Determine the (X, Y) coordinate at the center of the cell enclosing the given text.  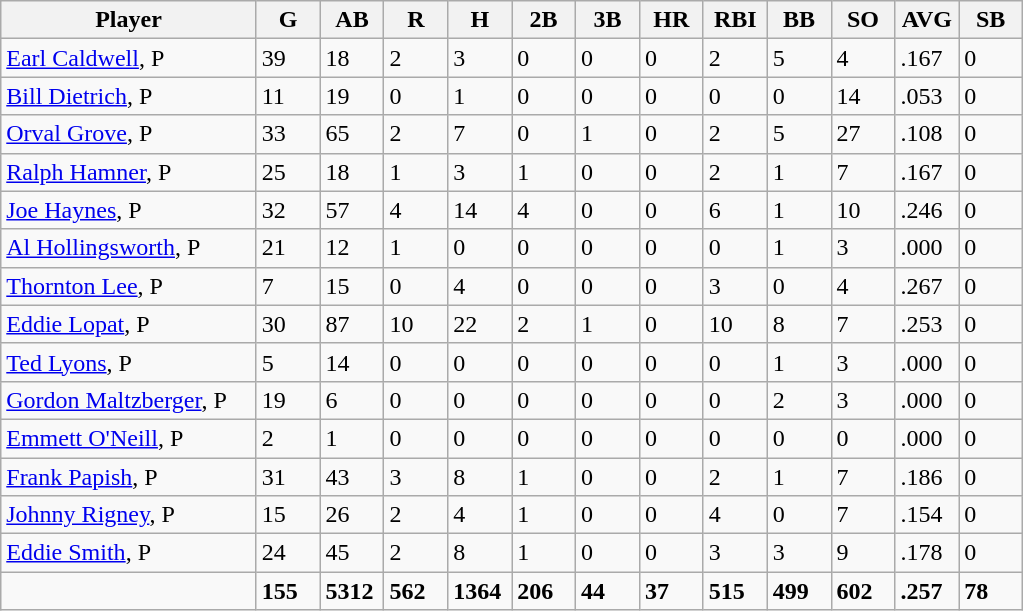
65 (352, 134)
45 (352, 553)
Gordon Maltzberger, P (128, 400)
.267 (927, 286)
26 (352, 515)
Player (128, 20)
12 (352, 248)
SB (991, 20)
24 (288, 553)
562 (416, 591)
515 (735, 591)
Joe Haynes, P (128, 210)
.178 (927, 553)
R (416, 20)
AB (352, 20)
Ted Lyons, P (128, 362)
30 (288, 324)
37 (671, 591)
1364 (480, 591)
3B (608, 20)
.108 (927, 134)
Emmett O'Neill, P (128, 438)
.053 (927, 96)
.186 (927, 477)
21 (288, 248)
39 (288, 58)
499 (799, 591)
RBI (735, 20)
2B (544, 20)
Eddie Lopat, P (128, 324)
78 (991, 591)
Eddie Smith, P (128, 553)
43 (352, 477)
.257 (927, 591)
27 (863, 134)
.246 (927, 210)
Earl Caldwell, P (128, 58)
SO (863, 20)
5312 (352, 591)
HR (671, 20)
9 (863, 553)
Johnny Rigney, P (128, 515)
602 (863, 591)
.253 (927, 324)
44 (608, 591)
BB (799, 20)
87 (352, 324)
155 (288, 591)
H (480, 20)
22 (480, 324)
Bill Dietrich, P (128, 96)
31 (288, 477)
Frank Papish, P (128, 477)
206 (544, 591)
57 (352, 210)
Al Hollingsworth, P (128, 248)
25 (288, 172)
.154 (927, 515)
Thornton Lee, P (128, 286)
33 (288, 134)
Ralph Hamner, P (128, 172)
11 (288, 96)
32 (288, 210)
Orval Grove, P (128, 134)
AVG (927, 20)
G (288, 20)
